Detect which cell encompasses the target text, then output its [x, y] center coordinate. 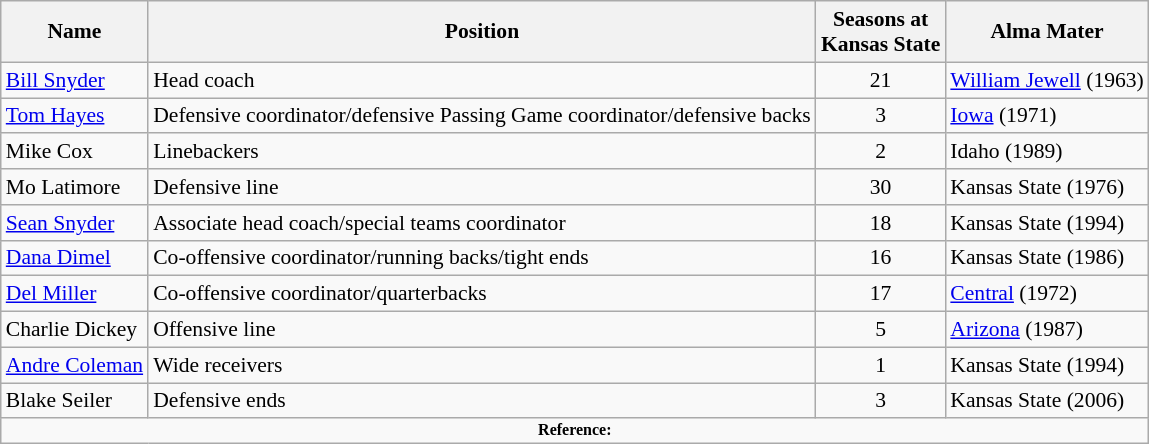
Co-offensive coordinator/quarterbacks [482, 294]
5 [880, 330]
Bill Snyder [74, 80]
Kansas State (2006) [1047, 401]
Arizona (1987) [1047, 330]
Wide receivers [482, 365]
Associate head coach/special teams coordinator [482, 223]
Linebackers [482, 152]
Name [74, 32]
Del Miller [74, 294]
Mo Latimore [74, 187]
Defensive coordinator/defensive Passing Game coordinator/defensive backs [482, 116]
Defensive ends [482, 401]
Head coach [482, 80]
Kansas State (1976) [1047, 187]
Co-offensive coordinator/running backs/tight ends [482, 258]
Defensive line [482, 187]
21 [880, 80]
18 [880, 223]
Andre Coleman [74, 365]
Charlie Dickey [74, 330]
Kansas State (1986) [1047, 258]
Alma Mater [1047, 32]
Idaho (1989) [1047, 152]
16 [880, 258]
1 [880, 365]
Offensive line [482, 330]
Blake Seiler [74, 401]
Tom Hayes [74, 116]
Iowa (1971) [1047, 116]
Mike Cox [74, 152]
Seasons atKansas State [880, 32]
Central (1972) [1047, 294]
Dana Dimel [74, 258]
17 [880, 294]
William Jewell (1963) [1047, 80]
Sean Snyder [74, 223]
Reference: [575, 431]
2 [880, 152]
30 [880, 187]
Position [482, 32]
